Extract the (X, Y) coordinate from the center of the cell holding the provided text.  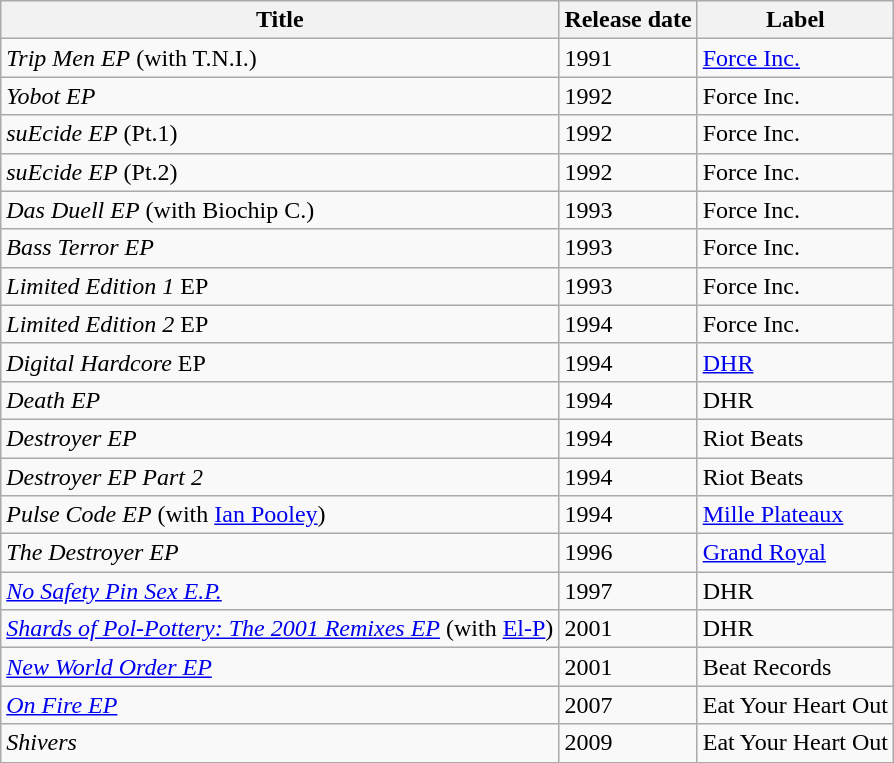
Beat Records (795, 667)
The Destroyer EP (280, 553)
Destroyer EP (280, 438)
Pulse Code EP (with Ian Pooley) (280, 515)
1991 (628, 58)
No Safety Pin Sex E.P. (280, 591)
2007 (628, 705)
Destroyer EP Part 2 (280, 477)
1996 (628, 553)
Limited Edition 2 EP (280, 324)
New World Order EP (280, 667)
2009 (628, 743)
Yobot EP (280, 96)
Digital Hardcore EP (280, 362)
Limited Edition 1 EP (280, 286)
Release date (628, 20)
Shivers (280, 743)
Grand Royal (795, 553)
Shards of Pol-Pottery: The 2001 Remixes EP (with El-P) (280, 629)
Mille Plateaux (795, 515)
Label (795, 20)
Death EP (280, 400)
suEcide EP (Pt.1) (280, 134)
Title (280, 20)
suEcide EP (Pt.2) (280, 172)
1997 (628, 591)
On Fire EP (280, 705)
Trip Men EP (with T.N.I.) (280, 58)
Bass Terror EP (280, 248)
Das Duell EP (with Biochip C.) (280, 210)
